Identify which cell holds the provided text, then report its (x, y) central coordinate. 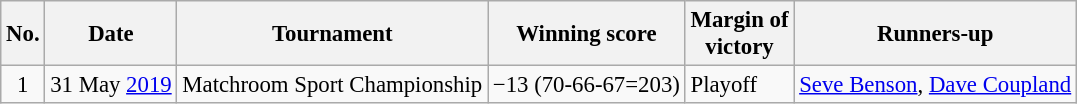
Date (111, 34)
Margin ofvictory (740, 34)
Runners-up (936, 34)
Playoff (740, 85)
Matchroom Sport Championship (332, 85)
Tournament (332, 34)
No. (23, 34)
−13 (70-66-67=203) (587, 85)
31 May 2019 (111, 85)
1 (23, 85)
Winning score (587, 34)
Seve Benson, Dave Coupland (936, 85)
